Search for the cell housing the specified text and yield its [X, Y] center coordinate. 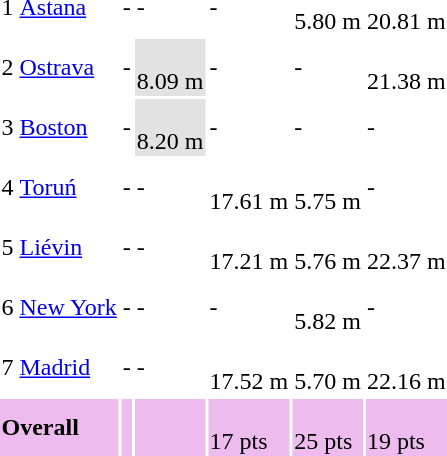
22.16 m [406, 368]
25 pts [328, 428]
Toruń [68, 188]
5.75 m [328, 188]
17.61 m [249, 188]
17.52 m [249, 368]
17.21 m [249, 248]
Liévin [68, 248]
5.82 m [328, 308]
8.20 m [170, 128]
5.70 m [328, 368]
Overall [59, 428]
17 pts [249, 428]
19 pts [406, 428]
3 [8, 128]
Boston [68, 128]
Madrid [68, 368]
5 [8, 248]
7 [8, 368]
6 [8, 308]
8.09 m [170, 68]
2 [8, 68]
5.76 m [328, 248]
21.38 m [406, 68]
22.37 m [406, 248]
Ostrava [68, 68]
4 [8, 188]
New York [68, 308]
